Determine the (X, Y) coordinate at the center of the cell enclosing the given text.  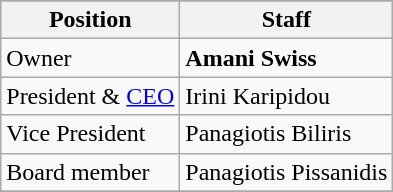
Staff (286, 20)
President & CEO (90, 96)
Amani Swiss (286, 58)
Board member (90, 172)
Irini Karipidou (286, 96)
Panagiotis Pissanidis (286, 172)
Panagiotis Biliris (286, 134)
Vice President (90, 134)
Owner (90, 58)
Position (90, 20)
